Detect which cell encompasses the target text, then output its [x, y] center coordinate. 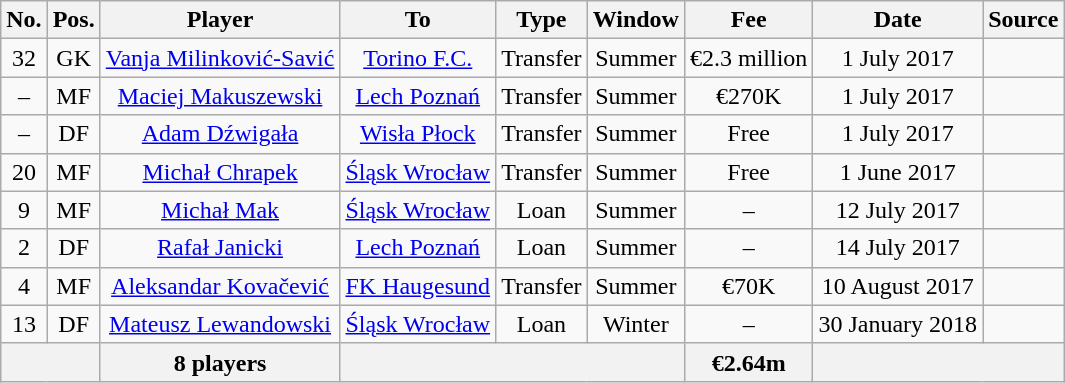
Window [636, 20]
Fee [748, 20]
Mateusz Lewandowski [220, 324]
Torino F.C. [418, 58]
8 players [220, 362]
GK [74, 58]
12 July 2017 [898, 210]
Adam Dźwigała [220, 134]
Type [542, 20]
2 [24, 248]
€70K [748, 286]
Winter [636, 324]
Player [220, 20]
Vanja Milinković-Savić [220, 58]
€2.64m [748, 362]
4 [24, 286]
To [418, 20]
10 August 2017 [898, 286]
13 [24, 324]
Aleksandar Kovačević [220, 286]
9 [24, 210]
€2.3 million [748, 58]
FK Haugesund [418, 286]
€270K [748, 96]
1 June 2017 [898, 172]
Rafał Janicki [220, 248]
Michał Mak [220, 210]
Michał Chrapek [220, 172]
Pos. [74, 20]
Source [1024, 20]
Wisła Płock [418, 134]
No. [24, 20]
30 January 2018 [898, 324]
20 [24, 172]
32 [24, 58]
14 July 2017 [898, 248]
Maciej Makuszewski [220, 96]
Date [898, 20]
